Locate the cell with the specified text and output its (X, Y) center coordinate. 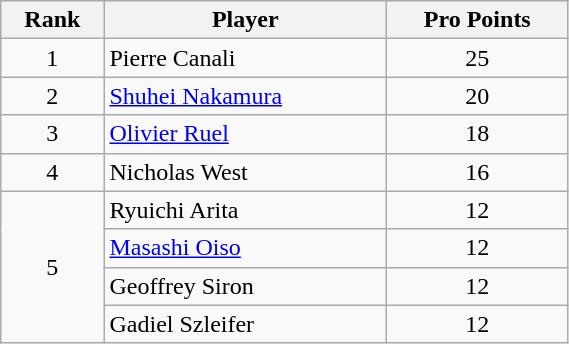
20 (478, 96)
Shuhei Nakamura (246, 96)
18 (478, 134)
5 (52, 267)
Ryuichi Arita (246, 210)
3 (52, 134)
16 (478, 172)
4 (52, 172)
Nicholas West (246, 172)
Masashi Oiso (246, 248)
25 (478, 58)
Pierre Canali (246, 58)
1 (52, 58)
2 (52, 96)
Geoffrey Siron (246, 286)
Olivier Ruel (246, 134)
Pro Points (478, 20)
Gadiel Szleifer (246, 324)
Player (246, 20)
Rank (52, 20)
